Detect which cell encompasses the target text, then output its [X, Y] center coordinate. 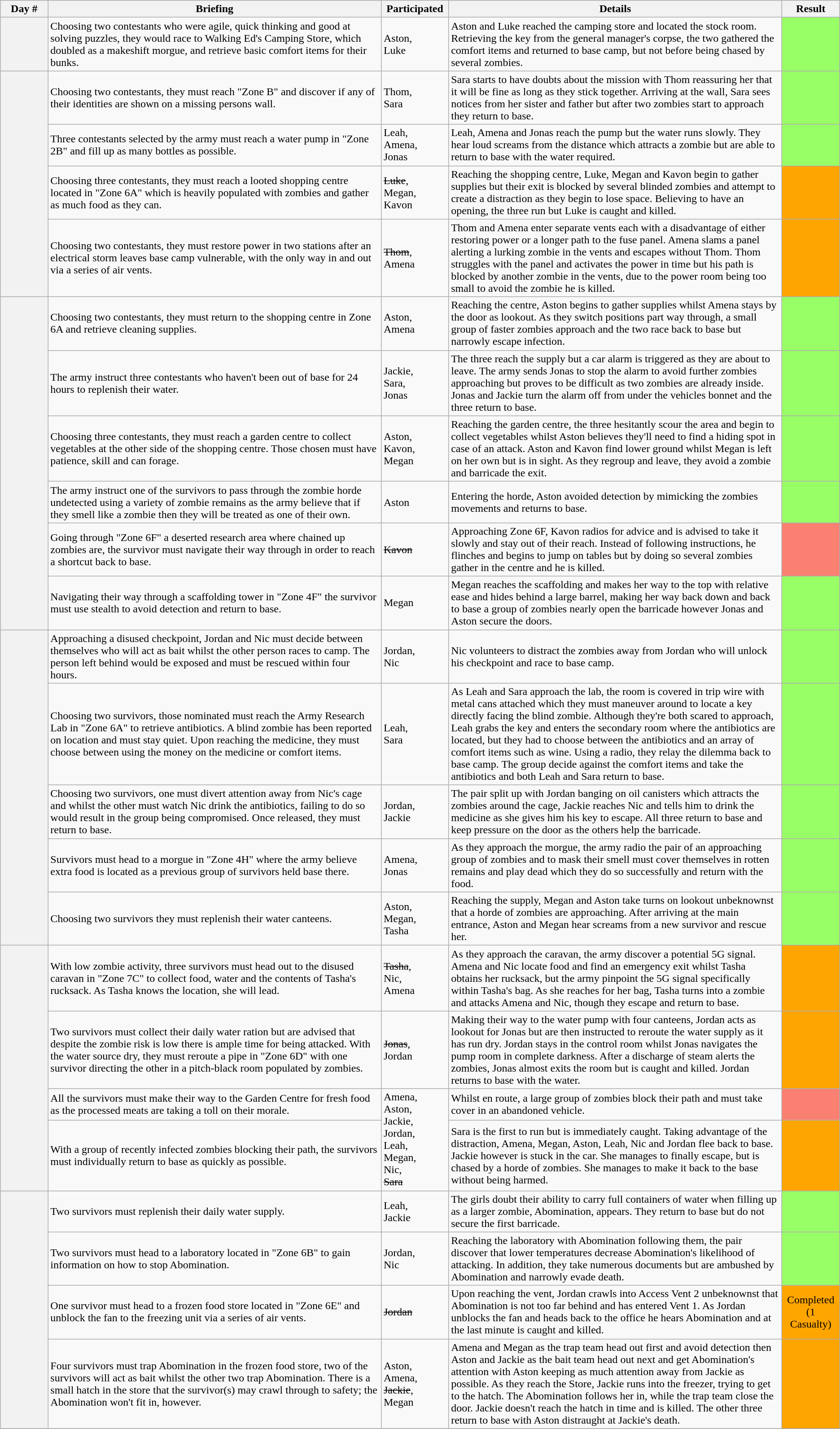
Leah,Jackie [415, 1211]
Jonas,Jordan [415, 1050]
Participated [415, 9]
With a group of recently infected zombies blocking their path, the survivors must individually return to base as quickly as possible. [214, 1156]
Aston [415, 502]
Briefing [214, 9]
Choosing two survivors they must replenish their water canteens. [214, 919]
Aston,Megan,Tasha [415, 919]
Leah,Sara [415, 734]
Whilst en route, a large group of zombies block their path and must take cover in an abandoned vehicle. [616, 1104]
Three contestants selected by the army must reach a water pump in "Zone 2B" and fill up as many bottles as possible. [214, 145]
Jordan [415, 1312]
Kavon [415, 550]
The army instruct three contestants who haven't been out of base for 24 hours to replenish their water. [214, 383]
Tasha,Nic,Amena [415, 978]
Two survivors must head to a laboratory located in "Zone 6B" to gain information on how to stop Abomination. [214, 1259]
Luke, Megan,Kavon [415, 192]
Thom,Sara [415, 98]
One survivor must head to a frozen food store located in "Zone 6E" and unblock the fan to the freezing unit via a series of air vents. [214, 1312]
Day # [24, 9]
Survivors must head to a morgue in "Zone 4H" where the army believe extra food is located as a previous group of survivors held base there. [214, 866]
Aston,Luke [415, 44]
Amena,Jonas [415, 866]
Leah,Amena,Jonas [415, 145]
All the survivors must make their way to the Garden Centre for fresh food as the processed meats are taking a toll on their morale. [214, 1104]
Details [616, 9]
Megan [415, 602]
Completed(1 Casualty) [810, 1312]
Entering the horde, Aston avoided detection by mimicking the zombies movements and returns to base. [616, 502]
Nic volunteers to distract the zombies away from Jordan who will unlock his checkpoint and race to base camp. [616, 656]
Result [810, 9]
Choosing two contestants, they must return to the shopping centre in Zone 6A and retrieve cleaning supplies. [214, 323]
Amena,Aston,Jackie,Jordan,Leah,Megan,Nic,Sara [415, 1139]
Jordan,Jackie [415, 812]
Thom,Amena [415, 258]
Two survivors must replenish their daily water supply. [214, 1211]
Jackie,Sara,Jonas [415, 383]
Aston,Amena,Jackie,Megan [415, 1384]
Choosing two contestants, they must reach "Zone B" and discover if any of their identities are shown on a missing persons wall. [214, 98]
Navigating their way through a scaffolding tower in "Zone 4F" the survivor must use stealth to avoid detection and return to base. [214, 602]
Aston, Kavon, Megan [415, 448]
Aston,Amena [415, 323]
